Extract the (x, y) coordinate from the center of the cell holding the provided text.  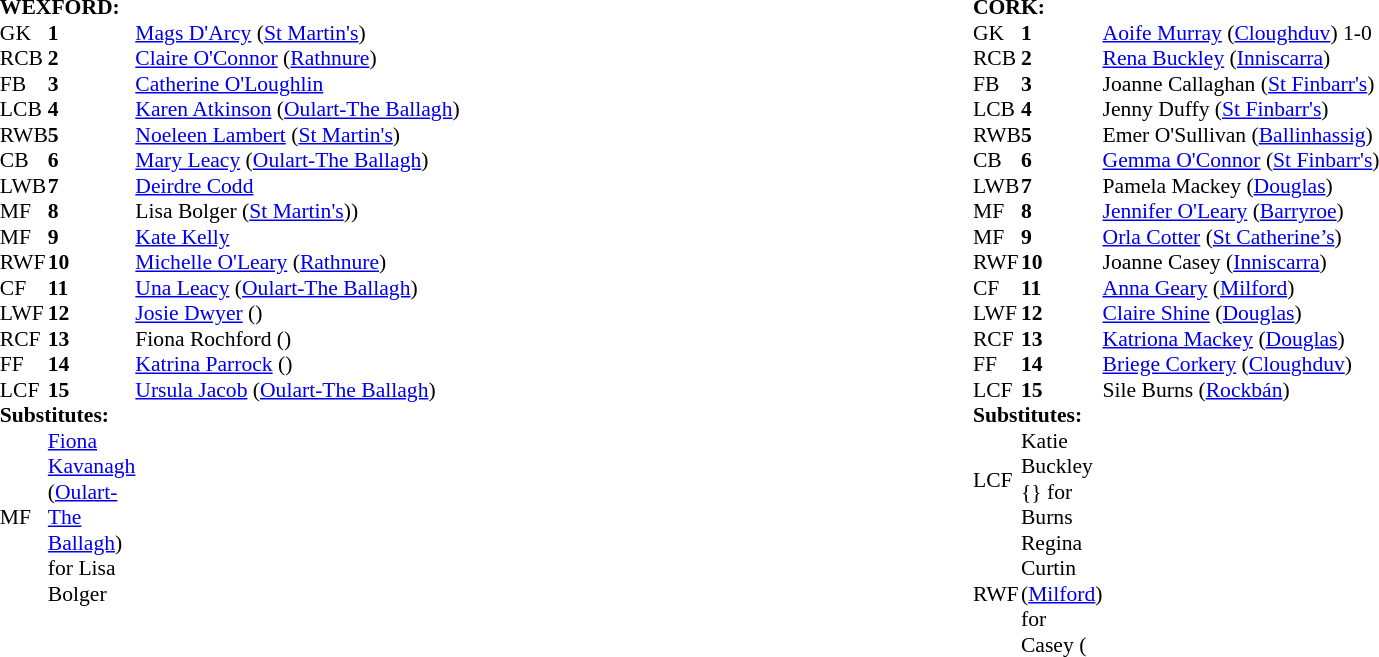
Catherine O'Loughlin (297, 84)
Katrina Parrock () (297, 365)
Claire O'Connor (Rathnure) (297, 59)
Katie Buckley {} for Burns (1062, 479)
Michelle O'Leary (Rathnure) (297, 263)
Karen Atkinson (Oulart-The Ballagh) (297, 109)
Kate Kelly (297, 237)
Una Leacy (Oulart-The Ballagh) (297, 288)
Fiona Kavanagh (Oulart-The Ballagh) for Lisa Bolger (92, 517)
Ursula Jacob (Oulart-The Ballagh) (297, 390)
Deirdre Codd (297, 186)
Noeleen Lambert (St Martin's) (297, 135)
Substitutes: (230, 415)
Josie Dwyer () (297, 313)
Mags D'Arcy (St Martin's) (297, 33)
Lisa Bolger (St Martin's)) (297, 211)
Fiona Rochford () (297, 339)
Mary Leacy (Oulart-The Ballagh) (297, 161)
